Identify which cell holds the provided text, then report its [x, y] central coordinate. 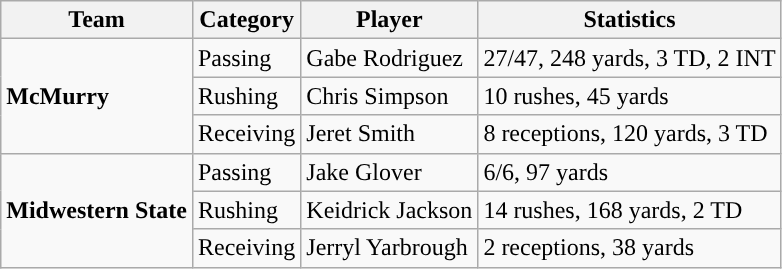
14 rushes, 168 yards, 2 TD [630, 210]
Jerryl Yarbrough [390, 248]
Category [246, 20]
8 receptions, 120 yards, 3 TD [630, 134]
10 rushes, 45 yards [630, 96]
6/6, 97 yards [630, 172]
Chris Simpson [390, 96]
Statistics [630, 20]
27/47, 248 yards, 3 TD, 2 INT [630, 58]
Team [97, 20]
Player [390, 20]
Jeret Smith [390, 134]
Gabe Rodriguez [390, 58]
Midwestern State [97, 210]
2 receptions, 38 yards [630, 248]
Jake Glover [390, 172]
Keidrick Jackson [390, 210]
McMurry [97, 96]
